Output the (x, y) coordinate of the center of the cell containing the given text.  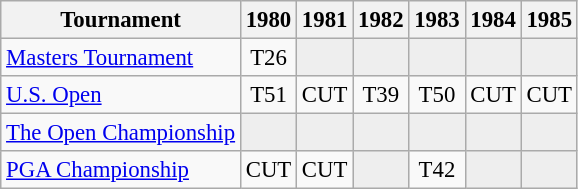
1983 (437, 20)
T42 (437, 170)
T39 (381, 95)
T51 (268, 95)
PGA Championship (121, 170)
1985 (549, 20)
The Open Championship (121, 133)
1982 (381, 20)
Tournament (121, 20)
1981 (325, 20)
U.S. Open (121, 95)
1984 (493, 20)
1980 (268, 20)
Masters Tournament (121, 58)
T50 (437, 95)
T26 (268, 58)
